Return (X, Y) of the center of cell containing provided text 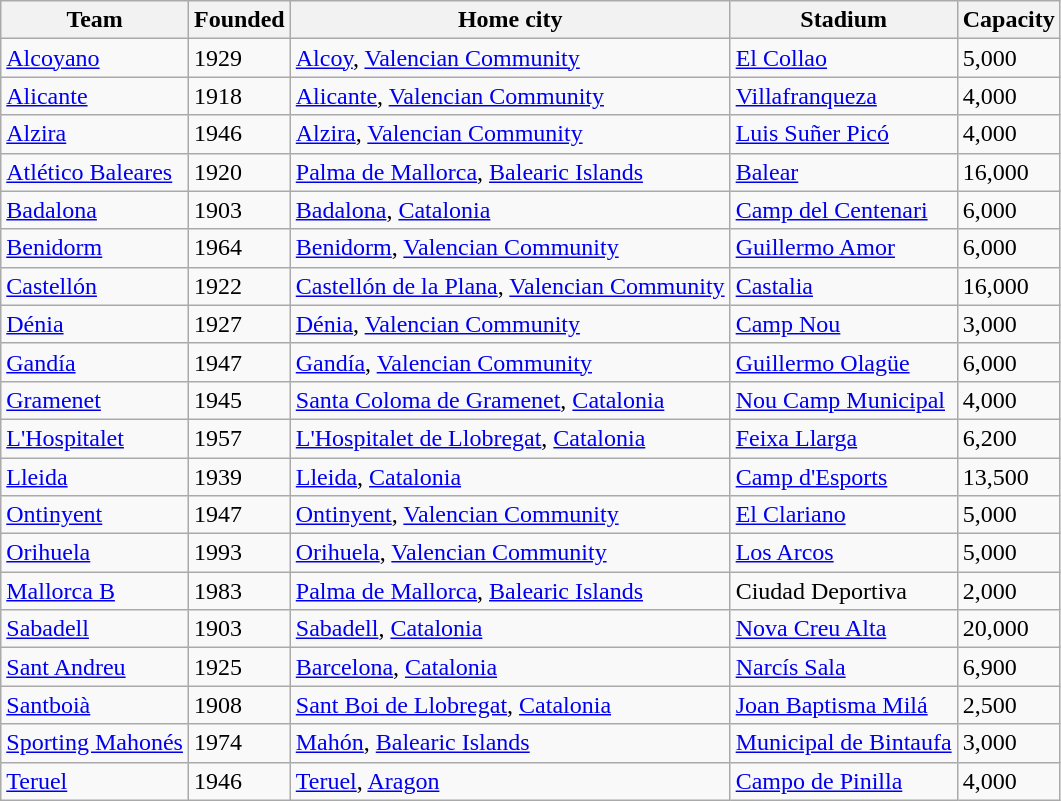
Alcoy, Valencian Community (510, 58)
Gandía (95, 362)
1922 (239, 286)
Guillermo Olagüe (844, 362)
Camp Nou (844, 324)
6,900 (1008, 667)
Home city (510, 20)
1908 (239, 705)
1983 (239, 591)
El Clariano (844, 515)
Dénia, Valencian Community (510, 324)
Dénia (95, 324)
Orihuela, Valencian Community (510, 553)
Joan Baptisma Milá (844, 705)
Balear (844, 172)
Nou Camp Municipal (844, 400)
1925 (239, 667)
Los Arcos (844, 553)
2,500 (1008, 705)
Orihuela (95, 553)
Nova Creu Alta (844, 629)
Sant Boi de Llobregat, Catalonia (510, 705)
1957 (239, 438)
Sant Andreu (95, 667)
Alzira, Valencian Community (510, 134)
Team (95, 20)
Teruel (95, 781)
Badalona, Catalonia (510, 210)
Narcís Sala (844, 667)
Alzira (95, 134)
Badalona (95, 210)
2,000 (1008, 591)
1920 (239, 172)
1918 (239, 96)
Alcoyano (95, 58)
Lleida (95, 477)
Capacity (1008, 20)
1993 (239, 553)
Ciudad Deportiva (844, 591)
Santboià (95, 705)
Benidorm, Valencian Community (510, 248)
Sabadell (95, 629)
Luis Suñer Picó (844, 134)
Castellón (95, 286)
Stadium (844, 20)
Lleida, Catalonia (510, 477)
Campo de Pinilla (844, 781)
Founded (239, 20)
1929 (239, 58)
1927 (239, 324)
20,000 (1008, 629)
Guillermo Amor (844, 248)
Gandía, Valencian Community (510, 362)
L'Hospitalet de Llobregat, Catalonia (510, 438)
Ontinyent, Valencian Community (510, 515)
Camp d'Esports (844, 477)
Alicante, Valencian Community (510, 96)
1964 (239, 248)
Municipal de Bintaufa (844, 743)
Sporting Mahonés (95, 743)
Ontinyent (95, 515)
El Collao (844, 58)
Feixa Llarga (844, 438)
L'Hospitalet (95, 438)
Alicante (95, 96)
Mallorca B (95, 591)
Atlético Baleares (95, 172)
Teruel, Aragon (510, 781)
Castalia (844, 286)
Barcelona, Catalonia (510, 667)
1974 (239, 743)
Villafranqueza (844, 96)
1945 (239, 400)
Gramenet (95, 400)
1939 (239, 477)
Sabadell, Catalonia (510, 629)
Castellón de la Plana, Valencian Community (510, 286)
Benidorm (95, 248)
6,200 (1008, 438)
Santa Coloma de Gramenet, Catalonia (510, 400)
Mahón, Balearic Islands (510, 743)
13,500 (1008, 477)
Camp del Centenari (844, 210)
